For the text-containing cell, return its midpoint in (X, Y) coordinate format. 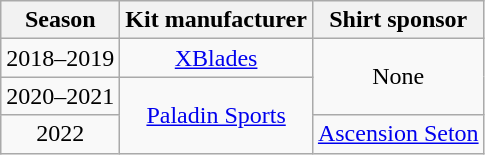
Kit manufacturer (216, 20)
Shirt sponsor (398, 20)
2020–2021 (60, 96)
Ascension Seton (398, 134)
2018–2019 (60, 58)
None (398, 77)
XBlades (216, 58)
Paladin Sports (216, 115)
Season (60, 20)
2022 (60, 134)
